Find where the given text appears and provide that cell's center as [X, Y] coordinate. 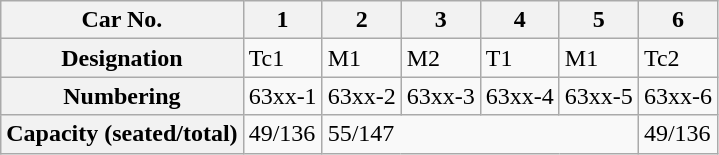
2 [362, 20]
63xx-2 [362, 96]
55/147 [480, 134]
63xx-5 [598, 96]
Tc2 [678, 58]
Numbering [122, 96]
Designation [122, 58]
Tc1 [282, 58]
Car No. [122, 20]
M2 [440, 58]
63xx-1 [282, 96]
63xx-6 [678, 96]
Capacity (seated/total) [122, 134]
5 [598, 20]
T1 [520, 58]
63xx-3 [440, 96]
1 [282, 20]
6 [678, 20]
3 [440, 20]
4 [520, 20]
63xx-4 [520, 96]
